Scan for the cell matching the given text and deliver its (x, y) coordinate at center. 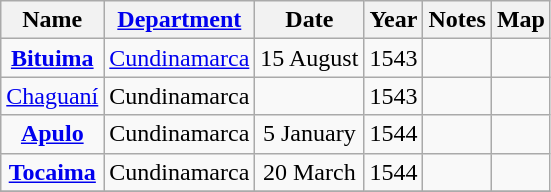
Date (310, 20)
Notes (457, 20)
Department (180, 20)
Name (52, 20)
Year (394, 20)
Bituima (52, 58)
Map (520, 20)
Chaguaní (52, 96)
Apulo (52, 134)
5 January (310, 134)
Tocaima (52, 172)
20 March (310, 172)
15 August (310, 58)
